Locate the cell with the specified text and output its (X, Y) center coordinate. 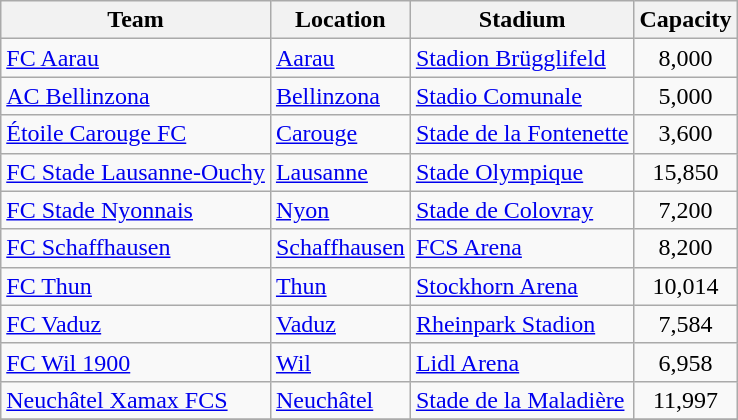
FC Stade Nyonnais (136, 210)
Thun (340, 286)
Schaffhausen (340, 248)
FC Thun (136, 286)
15,850 (686, 172)
Neuchâtel (340, 400)
5,000 (686, 96)
Stadion Brügglifeld (522, 58)
Wil (340, 362)
Bellinzona (340, 96)
Stade de la Maladière (522, 400)
FC Schaffhausen (136, 248)
Neuchâtel Xamax FCS (136, 400)
11,997 (686, 400)
Team (136, 20)
Capacity (686, 20)
10,014 (686, 286)
Stockhorn Arena (522, 286)
7,584 (686, 324)
FC Wil 1900 (136, 362)
FC Stade Lausanne-Ouchy (136, 172)
AC Bellinzona (136, 96)
Stade Olympique (522, 172)
8,200 (686, 248)
7,200 (686, 210)
Stade de Colovray (522, 210)
Stade de la Fontenette (522, 134)
Lidl Arena (522, 362)
FCS Arena (522, 248)
Nyon (340, 210)
FC Vaduz (136, 324)
Stadio Comunale (522, 96)
3,600 (686, 134)
Carouge (340, 134)
Vaduz (340, 324)
Stadium (522, 20)
Location (340, 20)
Étoile Carouge FC (136, 134)
Rheinpark Stadion (522, 324)
Aarau (340, 58)
8,000 (686, 58)
6,958 (686, 362)
FC Aarau (136, 58)
Lausanne (340, 172)
